Scan for the cell matching the given text and deliver its [x, y] coordinate at center. 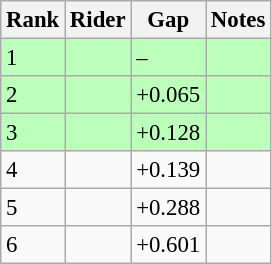
Notes [238, 20]
Rank [33, 20]
– [168, 58]
+0.139 [168, 170]
1 [33, 58]
2 [33, 95]
3 [33, 133]
6 [33, 245]
5 [33, 208]
+0.128 [168, 133]
4 [33, 170]
Gap [168, 20]
+0.065 [168, 95]
+0.601 [168, 245]
Rider [98, 20]
+0.288 [168, 208]
